Capture the cell that displays the provided text and extract its [x, y] central coordinate. 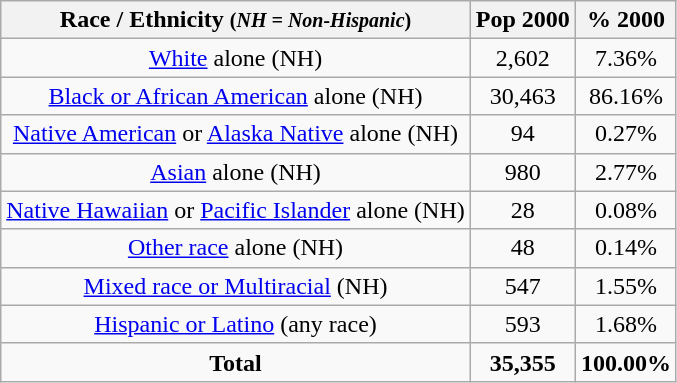
2,602 [522, 58]
48 [522, 248]
White alone (NH) [236, 58]
28 [522, 210]
% 2000 [626, 20]
7.36% [626, 58]
1.55% [626, 286]
593 [522, 324]
94 [522, 134]
Mixed race or Multiracial (NH) [236, 286]
0.08% [626, 210]
35,355 [522, 362]
100.00% [626, 362]
Hispanic or Latino (any race) [236, 324]
547 [522, 286]
0.14% [626, 248]
86.16% [626, 96]
Native American or Alaska Native alone (NH) [236, 134]
Other race alone (NH) [236, 248]
Pop 2000 [522, 20]
0.27% [626, 134]
Black or African American alone (NH) [236, 96]
Total [236, 362]
Race / Ethnicity (NH = Non-Hispanic) [236, 20]
980 [522, 172]
Asian alone (NH) [236, 172]
1.68% [626, 324]
2.77% [626, 172]
30,463 [522, 96]
Native Hawaiian or Pacific Islander alone (NH) [236, 210]
